Find where the given text appears and provide that cell's center as (X, Y) coordinate. 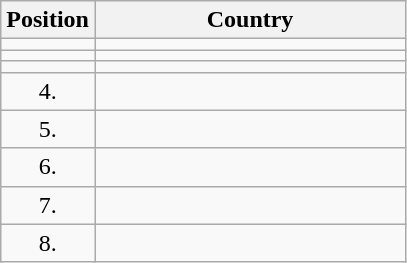
5. (48, 129)
Position (48, 20)
7. (48, 205)
6. (48, 167)
8. (48, 243)
4. (48, 91)
Country (250, 20)
